Extract the [x, y] coordinate from the center of the cell holding the provided text.  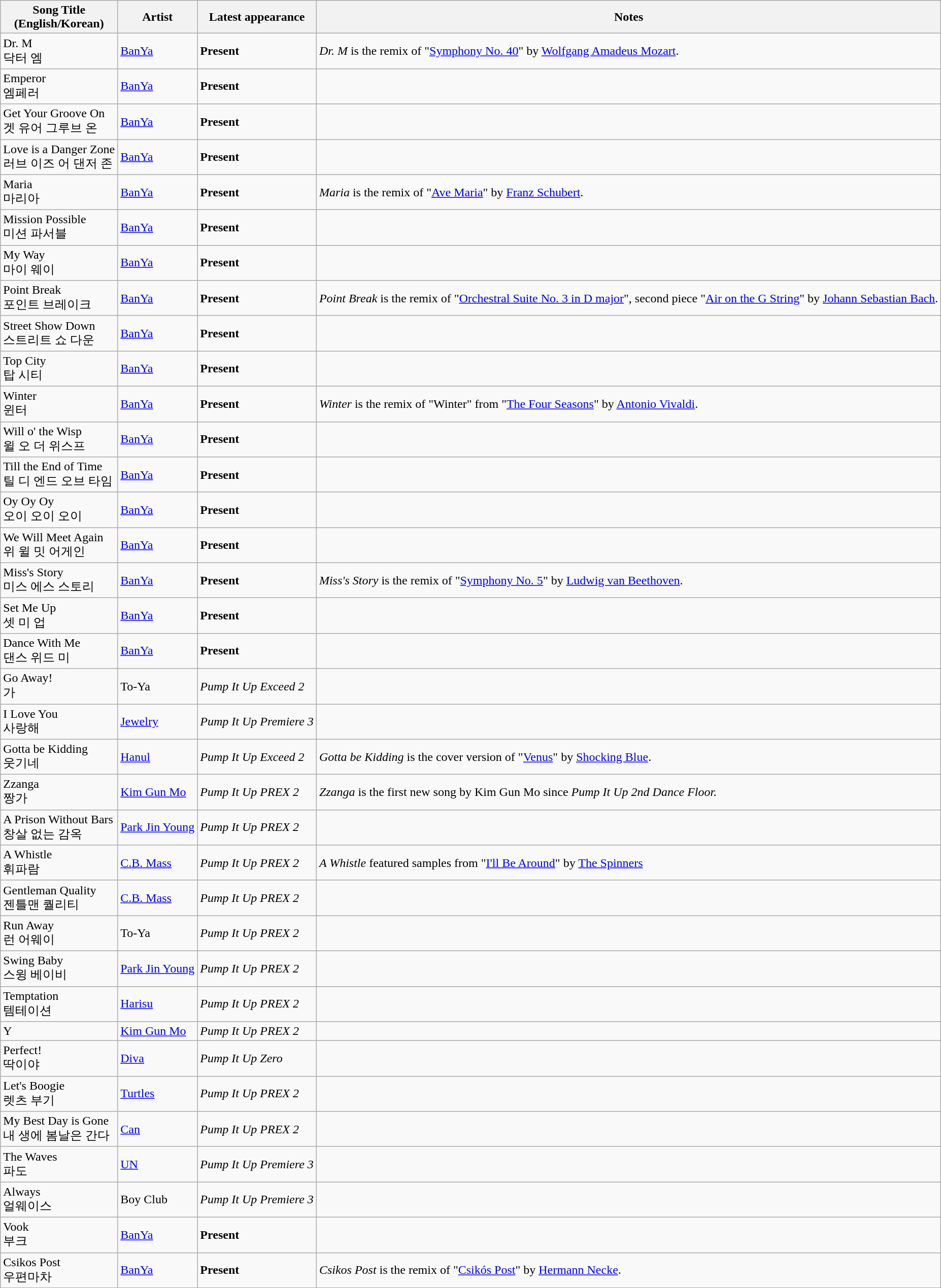
Csikos Post is the remix of "Csikós Post" by Hermann Necke. [628, 1270]
Will o' the Wisp윌 오 더 위스프 [59, 439]
Street Show Down스트리트 쇼 다운 [59, 333]
Maria마리아 [59, 192]
A Prison Without Bars창살 없는 감옥 [59, 827]
Winter is the remix of "Winter" from "The Four Seasons" by Antonio Vivaldi. [628, 404]
Run Away런 어웨이 [59, 933]
Emperor엠페러 [59, 86]
Love is a Danger Zone러브 이즈 어 댄저 존 [59, 157]
Pump It Up Zero [257, 1059]
Vook부크 [59, 1235]
Zzanga짱가 [59, 792]
Temptation템테이션 [59, 1004]
Winter윈터 [59, 404]
Point Break포인트 브레이크 [59, 298]
We Will Meet Again위 윌 밋 어게인 [59, 545]
Zzanga is the first new song by Kim Gun Mo since Pump It Up 2nd Dance Floor. [628, 792]
Song Title(English/Korean) [59, 17]
Boy Club [157, 1200]
Hanul [157, 757]
Let's Boogie렛츠 부기 [59, 1094]
Go Away!가 [59, 686]
Turtles [157, 1094]
Miss's Story is the remix of "Symphony No. 5" by Ludwig van Beethoven. [628, 580]
Till the End of Time틸 디 엔드 오브 타임 [59, 475]
Harisu [157, 1004]
Jewelry [157, 722]
Set Me Up셋 미 업 [59, 616]
Gotta be Kidding웃기네 [59, 757]
Swing Baby스윙 베이비 [59, 968]
Top City탑 시티 [59, 369]
A Whistle휘파람 [59, 863]
Get Your Groove On겟 유어 그루브 온 [59, 122]
Dr. M is the remix of "Symphony No. 40" by Wolfgang Amadeus Mozart. [628, 51]
A Whistle featured samples from "I'll Be Around" by The Spinners [628, 863]
Dance With Me댄스 위드 미 [59, 651]
Mission Possible미션 파서블 [59, 228]
Maria is the remix of "Ave Maria" by Franz Schubert. [628, 192]
Latest appearance [257, 17]
My Way마이 웨이 [59, 263]
Csikos Post우편마차 [59, 1270]
Artist [157, 17]
UN [157, 1164]
The Waves파도 [59, 1164]
I Love You사랑해 [59, 722]
Oy Oy Oy오이 오이 오이 [59, 510]
Always얼웨이스 [59, 1200]
Point Break is the remix of "Orchestral Suite No. 3 in D major", second piece "Air on the G String" by Johann Sebastian Bach. [628, 298]
Gentleman Quality젠틀맨 퀄리티 [59, 898]
Diva [157, 1059]
Gotta be Kidding is the cover version of "Venus" by Shocking Blue. [628, 757]
Dr. M닥터 엠 [59, 51]
Notes [628, 17]
Y [59, 1031]
My Best Day is Gone내 생에 봄날은 간다 [59, 1129]
Can [157, 1129]
Miss's Story미스 에스 스토리 [59, 580]
Perfect!딱이야 [59, 1059]
